Scan for the cell matching the given text and deliver its [x, y] coordinate at center. 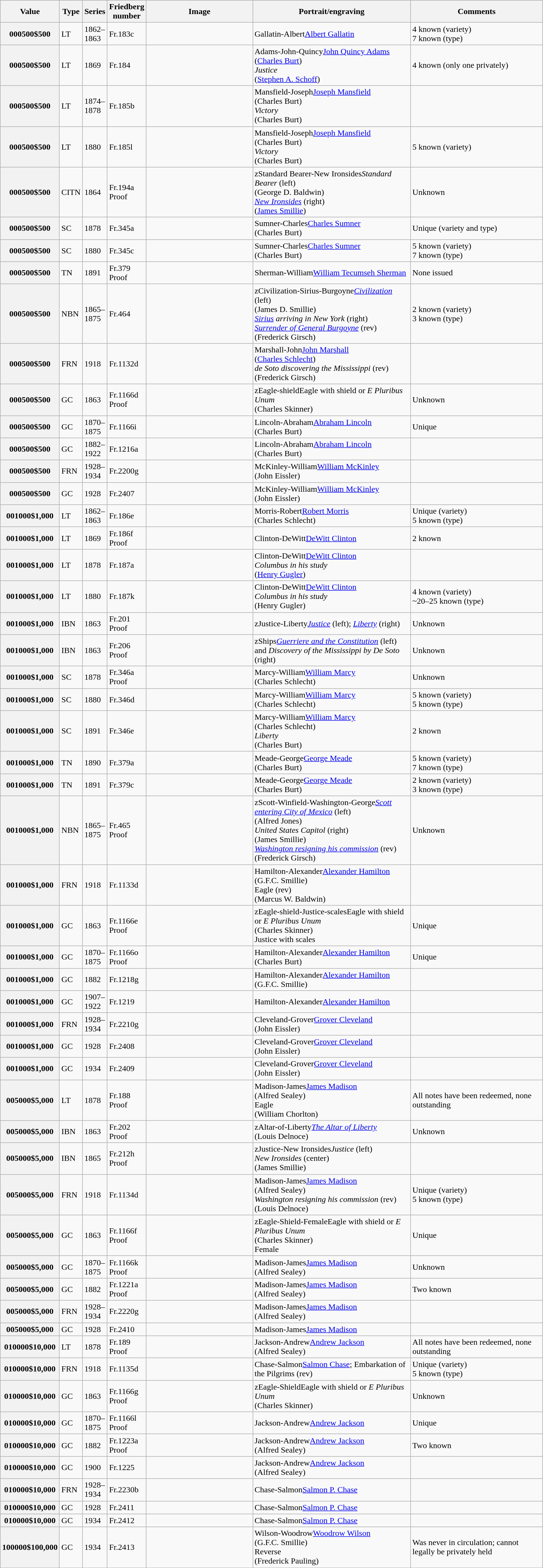
Jackson-AndrewAndrew Jackson [331, 1423]
Fr.188Proof [127, 1100]
Adams-John-QuincyJohn Quincy Adams(Charles Burt)Justice(Stephen A. Schoff) [331, 65]
4 known (only one privately) [477, 65]
Fr.206Proof [127, 650]
Madison-JamesJames Madison(Alfred Sealey)Washington resigning his commission (rev)(Louis Delnoce) [331, 1194]
Fr.186fProof [127, 538]
Fr.1166eProof [127, 926]
1900 [95, 1468]
Fr.2408 [127, 1046]
Gallatin-AlbertAlbert Gallatin [331, 34]
Morris-RobertRobert Morris(Charles Schlecht) [331, 516]
None issued [477, 273]
Fr.1219 [127, 1002]
Marshall-JohnJohn Marshall(Charles Schlecht)de Soto discovering the Mississippi (rev)(Frederick Girsch) [331, 364]
5 known (variety) [477, 147]
4 known (variety)~20–25 known (type) [477, 597]
Madison-JamesJames Madison [331, 1329]
Fr.1166dProof [127, 400]
Series [95, 12]
Portrait/engraving [331, 12]
Fr.1166fProof [127, 1235]
Fr.187k [127, 597]
1874–1878 [95, 106]
Type [71, 12]
Fr.1218g [127, 979]
Fr.2200g [127, 471]
Fr.345a [127, 228]
Fr.1133d [127, 885]
Madison-JamesJames Madison(Alfred Sealey)Eagle(William Chorlton) [331, 1100]
Fr.1166lProof [127, 1423]
CITN [71, 192]
Fr.465Proof [127, 830]
Image [199, 12]
Wilson-WoodrowWoodrow Wilson(G.F.C. Smillie)Reverse(Frederick Pauling) [331, 1547]
Fr.464 [127, 314]
Fr.185b [127, 106]
Fr.2411 [127, 1507]
zJustice-New IronsidesJustice (left) New Ironsides (center)(James Smillie) [331, 1158]
Fr.212hProof [127, 1158]
4 known (variety)7 known (type) [477, 34]
Fr.2412 [127, 1520]
zShipsGuerriere and the Constitution (left) and Discovery of the Mississippi by De Soto (right) [331, 650]
Fr.1134d [127, 1194]
Fr.345c [127, 251]
Fr.2220g [127, 1312]
1890 [95, 762]
zEagle-ShieldEagle with shield or E Pluribus Unum(Charles Skinner) [331, 1396]
Fr.185l [127, 147]
zEagle-shield-Justice-scalesEagle with shield or E Pluribus Unum(Charles Skinner)Justice with scales [331, 926]
Fr.379Proof [127, 273]
1907–1922 [95, 1002]
Fr.1166gProof [127, 1396]
Fr.346aProof [127, 677]
Fr.201Proof [127, 623]
Fr.379a [127, 762]
1864 [95, 192]
zAltar-of-LibertyThe Altar of Liberty(Louis Delnoce) [331, 1131]
Clinton-DeWittDeWitt Clinton [331, 538]
Fr.189Proof [127, 1347]
Fr.1166oProof [127, 957]
Was never in circulation; cannot legally be privately held [477, 1547]
Fr.1221aProof [127, 1289]
Fr.2230b [127, 1490]
5 known (variety)5 known (type) [477, 699]
Fr.1132d [127, 364]
Fr.1216a [127, 449]
zEagle-shieldEagle with shield or E Pluribus Unum(Charles Skinner) [331, 400]
1882–1922 [95, 449]
Value [30, 12]
1865 [95, 1158]
Fr.187a [127, 565]
Fr.346e [127, 731]
Fr.1166kProof [127, 1267]
Fr.194aProof [127, 192]
Fr.1223aProof [127, 1445]
Marcy-WilliamWilliam Marcy(Charles Schlecht)Liberty(Charles Burt) [331, 731]
Hamilton-AlexanderAlexander Hamilton(Charles Burt) [331, 957]
Fr.379c [127, 785]
Fr.2413 [127, 1547]
Hamilton-AlexanderAlexander Hamilton [331, 1002]
Unique (variety and type) [477, 228]
Hamilton-AlexanderAlexander Hamilton(G.F.C. Smillie)Eagle (rev)(Marcus W. Baldwin) [331, 885]
Fr.2210g [127, 1024]
Fr.2409 [127, 1068]
Comments [477, 12]
Hamilton-AlexanderAlexander Hamilton(G.F.C. Smillie) [331, 979]
Fr.1225 [127, 1468]
zEagle-Shield-FemaleEagle with shield or E Pluribus Unum(Charles Skinner)Female [331, 1235]
Fr.1166i [127, 427]
zStandard Bearer-New IronsidesStandard Bearer (left)(George D. Baldwin)New Ironsides (right)(James Smillie) [331, 192]
Fr.183c [127, 34]
Fr.1135d [127, 1369]
Fr.2407 [127, 494]
Fr.186e [127, 516]
Chase-SalmonSalmon Chase; Embarkation of the Pilgrims (rev) [331, 1369]
Friedberg number [127, 12]
100000$100,000 [30, 1547]
Sherman-WilliamWilliam Tecumseh Sherman [331, 273]
Fr.202Proof [127, 1131]
zJustice-LibertyJustice (left); Liberty (right) [331, 623]
Fr.346d [127, 699]
Fr.2410 [127, 1329]
Fr.184 [127, 65]
